Scan for the cell matching the given text and deliver its [x, y] coordinate at center. 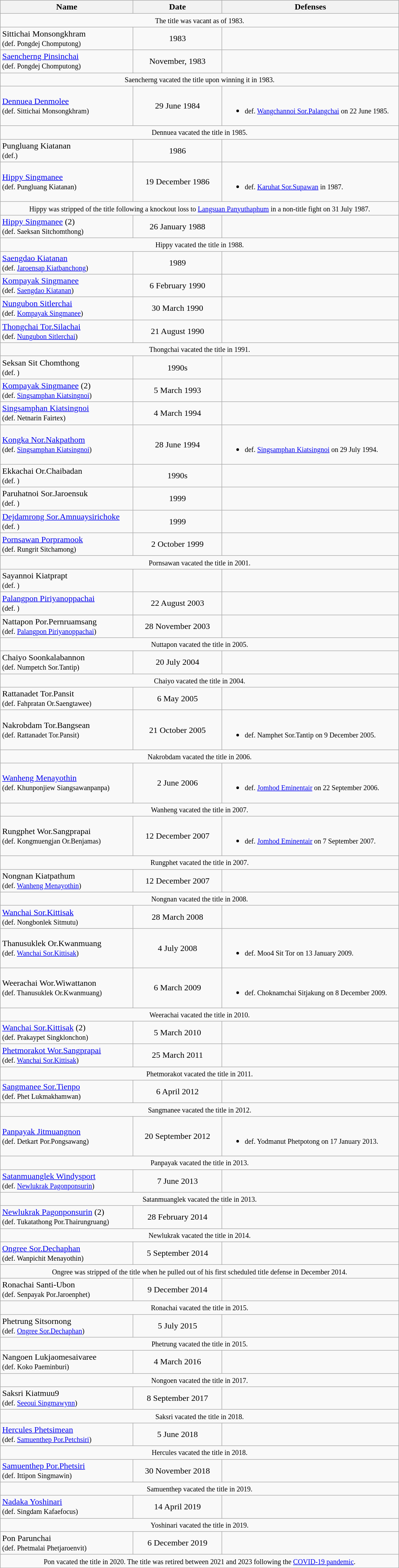
Wanchai Sor.Kittisak (2) (def. Prakaypet Singklonchon) [67, 1032]
Rungphet Wor.Sangprapai (def. Kongmuengjan Or.Benjamas) [67, 836]
Saencherng Pinsinchai (def. Pongdej Chomputong) [67, 61]
Phetrung Sitsornong(def. Ongree Sor.Dechaphan) [67, 1325]
Phetrung vacated the title in 2015. [200, 1344]
Samuenthep vacated the title in 2019. [200, 1489]
Ongree was stripped of the title when he pulled out of his first scheduled title defense in December 2014. [200, 1271]
Ronachai Santi-Ubon(def. Senpayak Por.Jaroenphet) [67, 1290]
Dennuea Denmolee (def. Sittichai Monsongkhram) [67, 106]
def. Wangchannoi Sor.Palangchai on 22 June 1985. [310, 106]
Ekkachai Or.Chaibadan (def. ) [67, 475]
Sangmanee Sor.Tienpo (def. Phet Lukmakhamwan) [67, 1091]
Saksri vacated the title in 2018. [200, 1416]
Nadaka Yoshinari (def. Singdam Kafaefocus) [67, 1507]
9 December 2014 [177, 1290]
28 June 1994 [177, 445]
6 March 2009 [177, 988]
Singsamphan Kiatsingnoi (def. Netnarin Fairtex) [67, 413]
Nattapon Por.Pernruamsang (def. Palangpon Piriyanoppachai) [67, 626]
Nakrobdam Tor.Bangsean (def. Rattanadet Tor.Pansit) [67, 730]
4 July 2008 [177, 948]
1986 [177, 150]
25 March 2011 [177, 1056]
2 October 1999 [177, 544]
Yoshinari vacated the title in 2019. [200, 1525]
def. Singsamphan Kiatsingnoi on 29 July 1994. [310, 445]
November, 1983 [177, 61]
14 April 2019 [177, 1507]
Paruhatnoi Sor.Jaroensuk (def. ) [67, 499]
22 August 2003 [177, 603]
Pon vacated the title in 2020. The title was retired between 2021 and 2023 following the COVID-19 pandemic. [200, 1561]
def. Moo4 Sit Tor on 13 January 2009. [310, 948]
Pon Parunchai (def. Phetmalai Phetjaroenvit) [67, 1543]
def. Jomhod Eminentair on 22 September 2006. [310, 783]
7 June 2013 [177, 1181]
26 January 1988 [177, 226]
Weerachai Wor.Wiwattanon (def. Thanusuklek Or.Kwanmuang) [67, 988]
6 April 2012 [177, 1091]
Saencherng vacated the title upon winning it in 1983. [200, 79]
Date [177, 7]
Samuenthep Por.Phetsiri (def. Ittipon Singmawin) [67, 1471]
Pornsawan vacated the title in 2001. [200, 562]
The title was vacant as of 1983. [200, 20]
Nakrobdam vacated the title in 2006. [200, 756]
Nongnan Kiatpathum (def. Wanheng Menayothin) [67, 881]
5 September 2014 [177, 1253]
Sayannoi Kiatprapt (def. ) [67, 580]
30 March 1990 [177, 308]
Wanheng vacated the title in 2007. [200, 809]
Hercules vacated the title in 2018. [200, 1452]
2 June 2006 [177, 783]
29 June 1984 [177, 106]
Thongchai Tor.Silachai (def. Nungubon Sitlerchai) [67, 332]
Hippy vacated the title in 1988. [200, 244]
Rungphet vacated the title in 2007. [200, 862]
Panpayak vacated the title in 2013. [200, 1163]
Satanmuanglek Windysport (def. Newlukrak Pagonponsurin) [67, 1181]
Saengdao Kiatanan (def. Jaroensap Kiatbanchong) [67, 263]
Nungubon Sitlerchai (def. Kompayak Singmanee) [67, 308]
Dennuea vacated the title in 1985. [200, 132]
Weerachai vacated the title in 2010. [200, 1015]
5 June 2018 [177, 1434]
Seksan Sit Chomthong (def. ) [67, 367]
Phetmorakot Wor.Sangprapai (def. Wanchai Sor.Kittisak) [67, 1056]
Nongnan vacated the title in 2008. [200, 899]
Pornsawan Porpramook (def. Rungrit Sitchamong) [67, 544]
Pungluang Kiatanan (def.) [67, 150]
28 November 2003 [177, 626]
5 March 1993 [177, 391]
21 October 2005 [177, 730]
Chaiyo Soonkalabannon (def. Numpetch Sor.Tantip) [67, 662]
Sangmanee vacated the title in 2012. [200, 1110]
Palangpon Piriyanoppachai (def. ) [67, 603]
def. Yodmanut Phetpotong on 17 January 2013. [310, 1136]
Hippy Singmanee (2)(def. Saeksan Sitchomthong) [67, 226]
1983 [177, 39]
Nongoen vacated the title in 2017. [200, 1380]
Ongree Sor.Dechaphan(def. Wanpichit Menayothin) [67, 1253]
Saksri Kiatmuu9(def. Seeoui Singmawynn) [67, 1398]
30 November 2018 [177, 1471]
Wanheng Menayothin (def. Khunponjiew Siangsawanpanpa) [67, 783]
Satanmuanglek vacated the title in 2013. [200, 1199]
20 July 2004 [177, 662]
def. Jomhod Eminentair on 7 September 2007. [310, 836]
Kongka Nor.Nakpathom (def. Singsamphan Kiatsingnoi) [67, 445]
Wanchai Sor.Kittisak (def. Nongbonlek Sitmutu) [67, 917]
Kompayak Singmanee (def. Saengdao Kiatanan) [67, 286]
Chaiyo vacated the title in 2004. [200, 681]
4 March 2016 [177, 1362]
6 December 2019 [177, 1543]
Name [67, 7]
6 May 2005 [177, 699]
28 February 2014 [177, 1217]
Thongchai vacated the title in 1991. [200, 349]
Phetmorakot vacated the title in 2011. [200, 1074]
Nuttapon vacated the title in 2005. [200, 644]
Newlukrak Pagonponsurin (2)(def. Tukatathong Por.Thairungruang) [67, 1217]
4 March 1994 [177, 413]
Newlukrak vacated the title in 2014. [200, 1235]
Ronachai vacated the title in 2015. [200, 1307]
Hercules Phetsimean (def. Samuenthep Por.Petchsiri) [67, 1434]
Dejdamrong Sor.Amnuaysirichoke (def. ) [67, 521]
1989 [177, 263]
20 September 2012 [177, 1136]
Hippy was stripped of the title following a knockout loss to Langsuan Panyuthaphum in a non-title fight on 31 July 1987. [200, 208]
6 February 1990 [177, 286]
21 August 1990 [177, 332]
Thanusuklek Or.Kwanmuang (def. Wanchai Sor.Kittisak) [67, 948]
8 September 2017 [177, 1398]
def. Karuhat Sor.Supawan in 1987. [310, 182]
Nangoen Lukjaomesaivaree(def. Koko Paeminburi) [67, 1362]
Hippy Singmanee (def. Pungluang Kiatanan) [67, 182]
Panpayak Jitmuangnon (def. Detkart Por.Pongsawang) [67, 1136]
Defenses [310, 7]
19 December 1986 [177, 182]
Sittichai Monsongkhram (def. Pongdej Chomputong) [67, 39]
def. Choknamchai Sitjakung on 8 December 2009. [310, 988]
5 July 2015 [177, 1325]
5 March 2010 [177, 1032]
28 March 2008 [177, 917]
def. Namphet Sor.Tantip on 9 December 2005. [310, 730]
Kompayak Singmanee (2) (def. Singsamphan Kiatsingnoi) [67, 391]
Rattanadet Tor.Pansit (def. Fahpratan Or.Saengtawee) [67, 699]
